Pinpoint the cell where the given text exists, returning its [X, Y] midpoint coordinate. 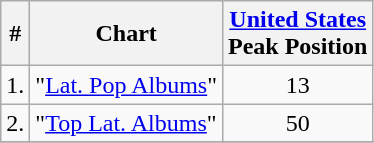
United StatesPeak Position [297, 34]
Chart [126, 34]
"Top Lat. Albums" [126, 123]
1. [16, 85]
13 [297, 85]
50 [297, 123]
"Lat. Pop Albums" [126, 85]
# [16, 34]
2. [16, 123]
